Identify which cell holds the provided text, then report its [X, Y] central coordinate. 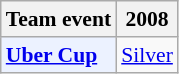
2008 [147, 19]
Silver [147, 55]
Uber Cup [58, 55]
Team event [58, 19]
